Capture the cell that displays the provided text and extract its [X, Y] central coordinate. 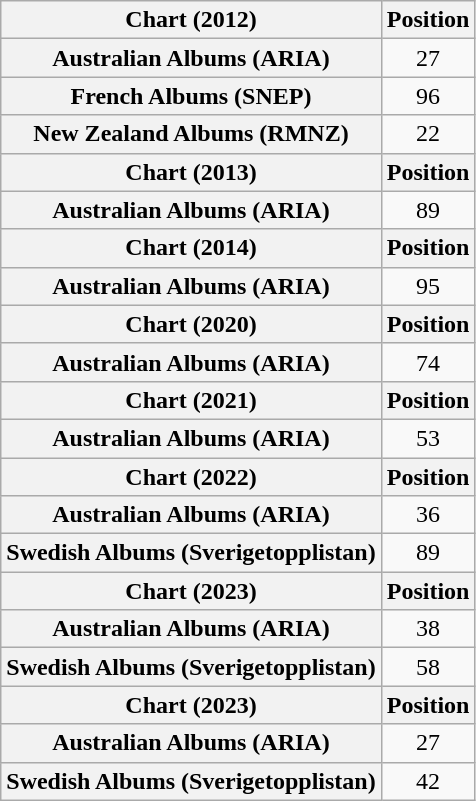
22 [428, 134]
Chart (2021) [191, 400]
53 [428, 438]
96 [428, 96]
42 [428, 781]
Chart (2014) [191, 248]
Chart (2013) [191, 172]
38 [428, 629]
Chart (2022) [191, 477]
74 [428, 362]
58 [428, 667]
95 [428, 286]
French Albums (SNEP) [191, 96]
Chart (2020) [191, 324]
Chart (2012) [191, 20]
New Zealand Albums (RMNZ) [191, 134]
36 [428, 515]
